Detect which cell encompasses the target text, then output its [X, Y] center coordinate. 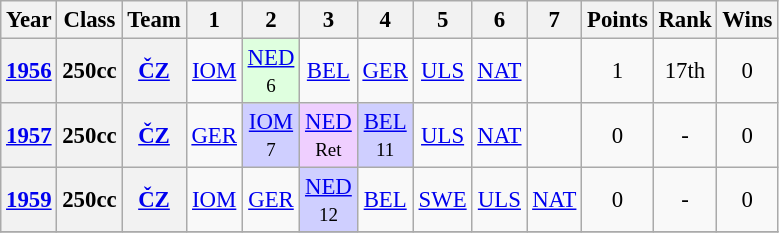
17th [685, 72]
7 [554, 20]
IOM7 [270, 136]
BEL11 [385, 136]
Points [618, 20]
2 [270, 20]
4 [385, 20]
5 [442, 20]
Class [90, 20]
6 [500, 20]
NED6 [270, 72]
1959 [29, 200]
Wins [748, 20]
1956 [29, 72]
3 [328, 20]
Year [29, 20]
1957 [29, 136]
NEDRet [328, 136]
Team [154, 20]
NED12 [328, 200]
Rank [685, 20]
SWE [442, 200]
